For the text-containing cell, return its midpoint in (X, Y) coordinate format. 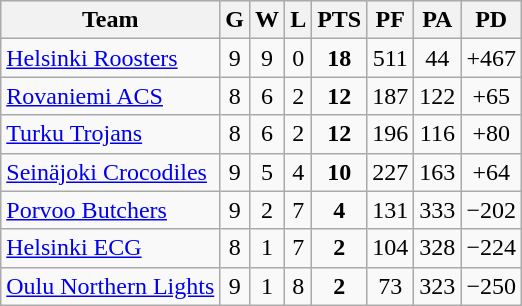
Helsinki ECG (110, 248)
328 (438, 248)
−224 (492, 248)
+467 (492, 58)
−250 (492, 286)
+64 (492, 172)
PA (438, 20)
187 (390, 96)
Oulu Northern Lights (110, 286)
131 (390, 210)
163 (438, 172)
G (235, 20)
W (268, 20)
227 (390, 172)
73 (390, 286)
18 (340, 58)
L (298, 20)
PD (492, 20)
PF (390, 20)
333 (438, 210)
511 (390, 58)
Rovaniemi ACS (110, 96)
−202 (492, 210)
PTS (340, 20)
323 (438, 286)
+65 (492, 96)
Team (110, 20)
Porvoo Butchers (110, 210)
10 (340, 172)
Helsinki Roosters (110, 58)
5 (268, 172)
104 (390, 248)
Turku Trojans (110, 134)
196 (390, 134)
0 (298, 58)
+80 (492, 134)
116 (438, 134)
Seinäjoki Crocodiles (110, 172)
44 (438, 58)
122 (438, 96)
